Capture the cell that displays the provided text and extract its (x, y) central coordinate. 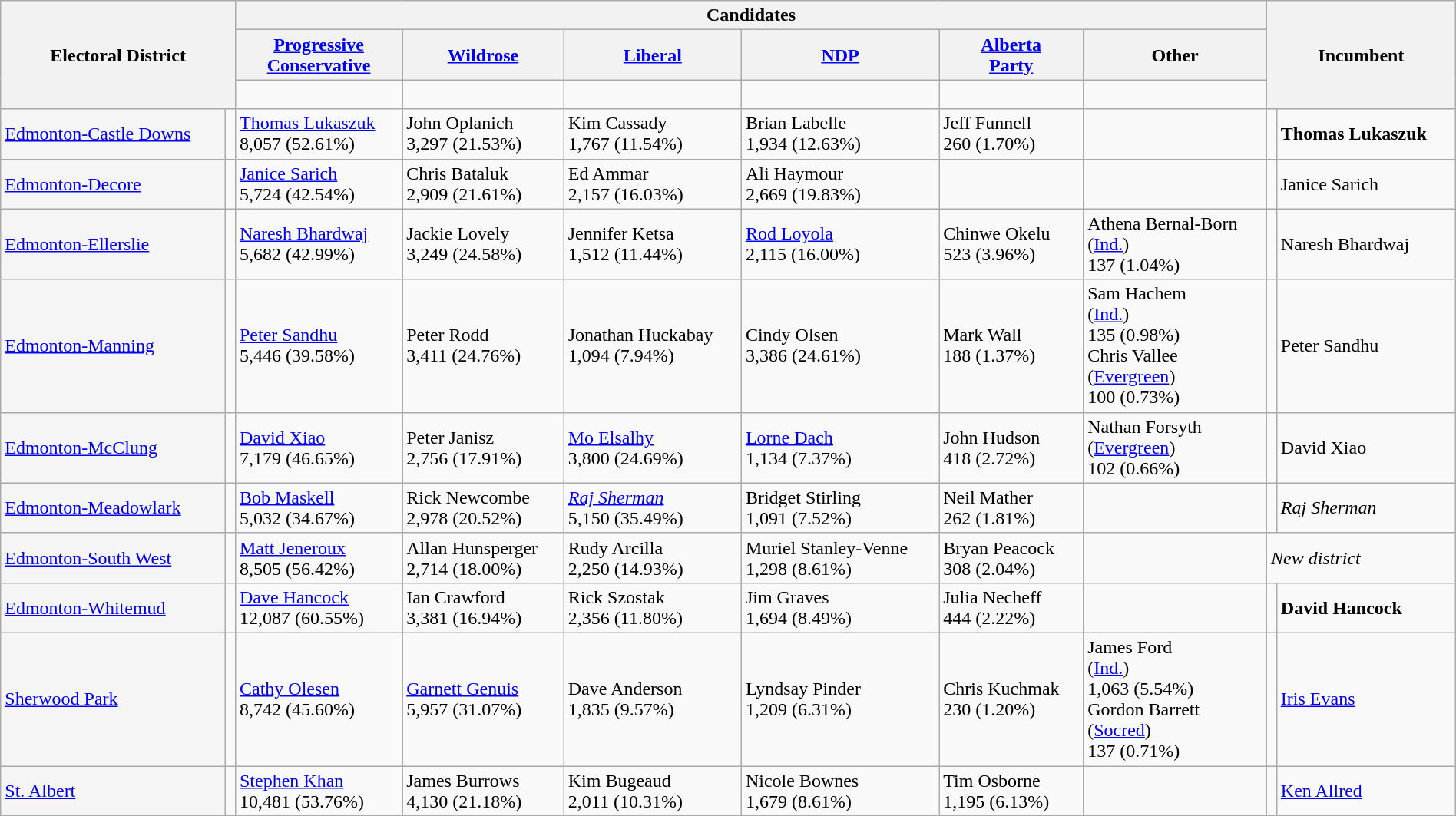
Candidates (751, 15)
Stephen Khan10,481 (53.76%) (318, 791)
Kim Cassady1,767 (11.54%) (653, 134)
NDP (840, 55)
Athena Bernal-Born(Ind.)137 (1.04%) (1175, 244)
Jackie Lovely3,249 (24.58%) (484, 244)
Peter Sandhu5,446 (39.58%) (318, 345)
Ken Allred (1365, 791)
John Oplanich3,297 (21.53%) (484, 134)
David Xiao7,179 (46.65%) (318, 448)
Kim Bugeaud2,011 (10.31%) (653, 791)
Edmonton-South West (114, 557)
Ali Haymour2,669 (19.83%) (840, 184)
Edmonton-Whitemud (114, 608)
Muriel Stanley-Venne1,298 (8.61%) (840, 557)
Brian Labelle1,934 (12.63%) (840, 134)
Naresh Bhardwaj (1365, 244)
James Burrows4,130 (21.18%) (484, 791)
Jeff Funnell260 (1.70%) (1011, 134)
Peter Janisz2,756 (17.91%) (484, 448)
Bob Maskell5,032 (34.67%) (318, 508)
Liberal (653, 55)
Chris Bataluk2,909 (21.61%) (484, 184)
Jonathan Huckabay1,094 (7.94%) (653, 345)
Sam Hachem(Ind.)135 (0.98%)Chris Vallee(Evergreen)100 (0.73%) (1175, 345)
Naresh Bhardwaj5,682 (42.99%) (318, 244)
Rick Szostak2,356 (11.80%) (653, 608)
St. Albert (114, 791)
Edmonton-McClung (114, 448)
ProgressiveConservative (318, 55)
Sherwood Park (114, 699)
Mark Wall188 (1.37%) (1011, 345)
Raj Sherman (1365, 508)
Ed Ammar2,157 (16.03%) (653, 184)
Lorne Dach1,134 (7.37%) (840, 448)
Edmonton-Decore (114, 184)
James Ford(Ind.)1,063 (5.54%)Gordon Barrett(Socred)137 (0.71%) (1175, 699)
Edmonton-Ellerslie (114, 244)
Janice Sarich (1365, 184)
David Xiao (1365, 448)
Jim Graves1,694 (8.49%) (840, 608)
David Hancock (1365, 608)
Nicole Bownes1,679 (8.61%) (840, 791)
Dave Anderson1,835 (9.57%) (653, 699)
John Hudson418 (2.72%) (1011, 448)
Bridget Stirling1,091 (7.52%) (840, 508)
New district (1362, 557)
Jennifer Ketsa1,512 (11.44%) (653, 244)
Janice Sarich5,724 (42.54%) (318, 184)
Neil Mather262 (1.81%) (1011, 508)
Rick Newcombe2,978 (20.52%) (484, 508)
Other (1175, 55)
Thomas Lukaszuk8,057 (52.61%) (318, 134)
Raj Sherman5,150 (35.49%) (653, 508)
Peter Sandhu (1365, 345)
Electoral District (118, 55)
Dave Hancock12,087 (60.55%) (318, 608)
Edmonton-Castle Downs (114, 134)
Julia Necheff444 (2.22%) (1011, 608)
Chinwe Okelu523 (3.96%) (1011, 244)
Edmonton-Manning (114, 345)
Iris Evans (1365, 699)
Bryan Peacock308 (2.04%) (1011, 557)
Thomas Lukaszuk (1365, 134)
Edmonton-Meadowlark (114, 508)
Ian Crawford3,381 (16.94%) (484, 608)
Chris Kuchmak230 (1.20%) (1011, 699)
Cathy Olesen8,742 (45.60%) (318, 699)
AlbertaParty (1011, 55)
Rudy Arcilla2,250 (14.93%) (653, 557)
Nathan Forsyth(Evergreen)102 (0.66%) (1175, 448)
Allan Hunsperger2,714 (18.00%) (484, 557)
Mo Elsalhy3,800 (24.69%) (653, 448)
Tim Osborne1,195 (6.13%) (1011, 791)
Lyndsay Pinder1,209 (6.31%) (840, 699)
Rod Loyola2,115 (16.00%) (840, 244)
Peter Rodd3,411 (24.76%) (484, 345)
Cindy Olsen3,386 (24.61%) (840, 345)
Wildrose (484, 55)
Garnett Genuis5,957 (31.07%) (484, 699)
Matt Jeneroux8,505 (56.42%) (318, 557)
Incumbent (1362, 55)
